Return the (x, y) coordinate for the center point of the cell that contains the specified text.  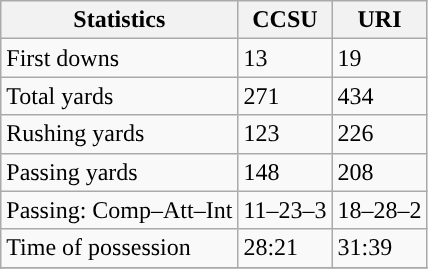
123 (285, 134)
Rushing yards (120, 134)
226 (380, 134)
19 (380, 58)
148 (285, 172)
18–28–2 (380, 210)
11–23–3 (285, 210)
271 (285, 96)
208 (380, 172)
Total yards (120, 96)
31:39 (380, 248)
434 (380, 96)
First downs (120, 58)
28:21 (285, 248)
URI (380, 20)
CCSU (285, 20)
Time of possession (120, 248)
Statistics (120, 20)
13 (285, 58)
Passing yards (120, 172)
Passing: Comp–Att–Int (120, 210)
